Determine the [X, Y] coordinate at the center of the cell enclosing the given text.  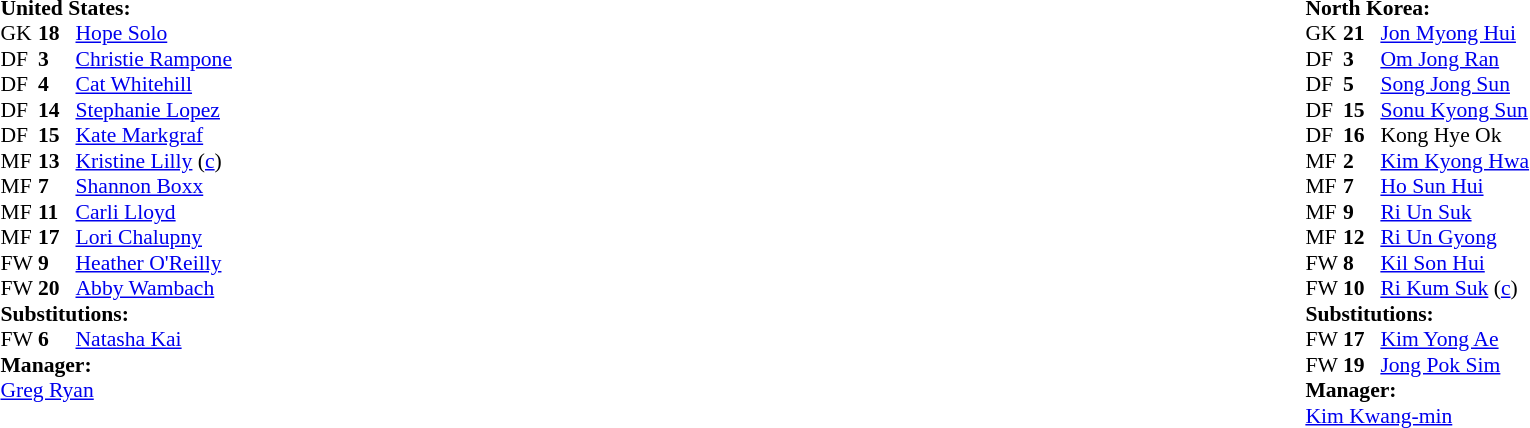
18 [57, 33]
Abby Wambach [154, 289]
Ri Kum Suk (c) [1454, 289]
11 [57, 212]
12 [1362, 237]
14 [57, 110]
19 [1362, 365]
5 [1362, 85]
Kim Kyong Hwa [1454, 161]
Kong Hye Ok [1454, 135]
Kate Markgraf [154, 135]
Ho Sun Hui [1454, 187]
Ri Un Suk [1454, 212]
Kil Son Hui [1454, 263]
Lori Chalupny [154, 237]
Om Jong Ran [1454, 59]
2 [1362, 161]
8 [1362, 263]
Hope Solo [154, 33]
4 [57, 85]
Jong Pok Sim [1454, 365]
Carli Lloyd [154, 212]
Jon Myong Hui [1454, 33]
10 [1362, 289]
16 [1362, 135]
Kim Yong Ae [1454, 339]
Shannon Boxx [154, 187]
Greg Ryan [116, 391]
Stephanie Lopez [154, 110]
Kristine Lilly (c) [154, 161]
21 [1362, 33]
Christie Rampone [154, 59]
Cat Whitehill [154, 85]
Ri Un Gyong [1454, 237]
6 [57, 339]
Natasha Kai [154, 339]
Sonu Kyong Sun [1454, 110]
Heather O'Reilly [154, 263]
20 [57, 289]
Song Jong Sun [1454, 85]
13 [57, 161]
